Return the [x, y] coordinate for the center point of the cell that contains the specified text.  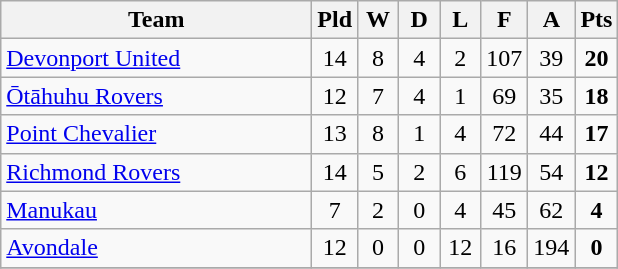
5 [378, 172]
Pts [596, 20]
Manukau [156, 210]
Team [156, 20]
39 [552, 58]
35 [552, 96]
A [552, 20]
Devonport United [156, 58]
107 [504, 58]
54 [552, 172]
Pld [335, 20]
Point Chevalier [156, 134]
119 [504, 172]
Avondale [156, 248]
D [420, 20]
Richmond Rovers [156, 172]
L [460, 20]
Ōtāhuhu Rovers [156, 96]
6 [460, 172]
62 [552, 210]
20 [596, 58]
17 [596, 134]
69 [504, 96]
44 [552, 134]
16 [504, 248]
72 [504, 134]
F [504, 20]
194 [552, 248]
13 [335, 134]
18 [596, 96]
W [378, 20]
45 [504, 210]
